For the text-containing cell, return its midpoint in [x, y] coordinate format. 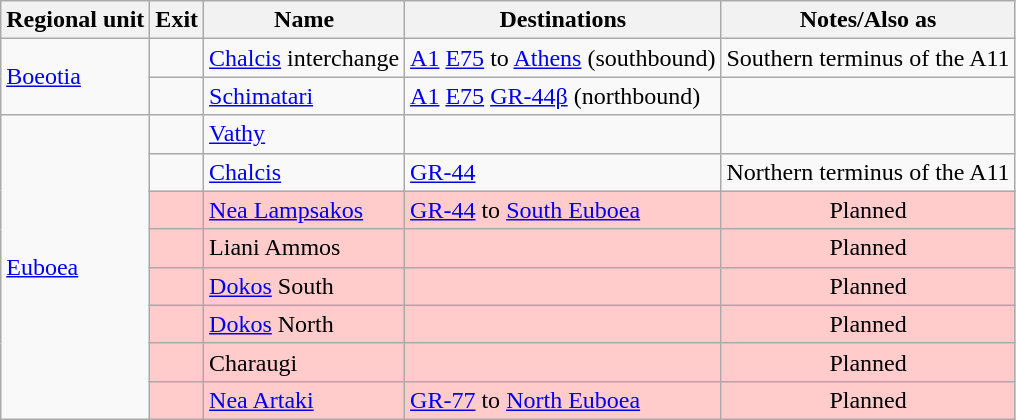
GR-44 to South Euboea [563, 210]
Chalcis interchange [304, 58]
Regional unit [76, 20]
Boeotia [76, 77]
Northern terminus of the A11 [868, 172]
Destinations [563, 20]
Schimatari [304, 96]
Nea Lampsakos [304, 210]
Vathy [304, 134]
A1 E75 to Athens (southbound) [563, 58]
Chalcis [304, 172]
Southern terminus of the A11 [868, 58]
Notes/Also as [868, 20]
GR-77 to North Euboea [563, 400]
Liani Ammos [304, 248]
GR-44 [563, 172]
Dokos North [304, 324]
Nea Artaki [304, 400]
Exit [177, 20]
A1 E75 GR-44β (northbound) [563, 96]
Dokos South [304, 286]
Euboea [76, 267]
Name [304, 20]
Charaugi [304, 362]
